Provide the [x, y] coordinate of the cell's center where the given text is located.  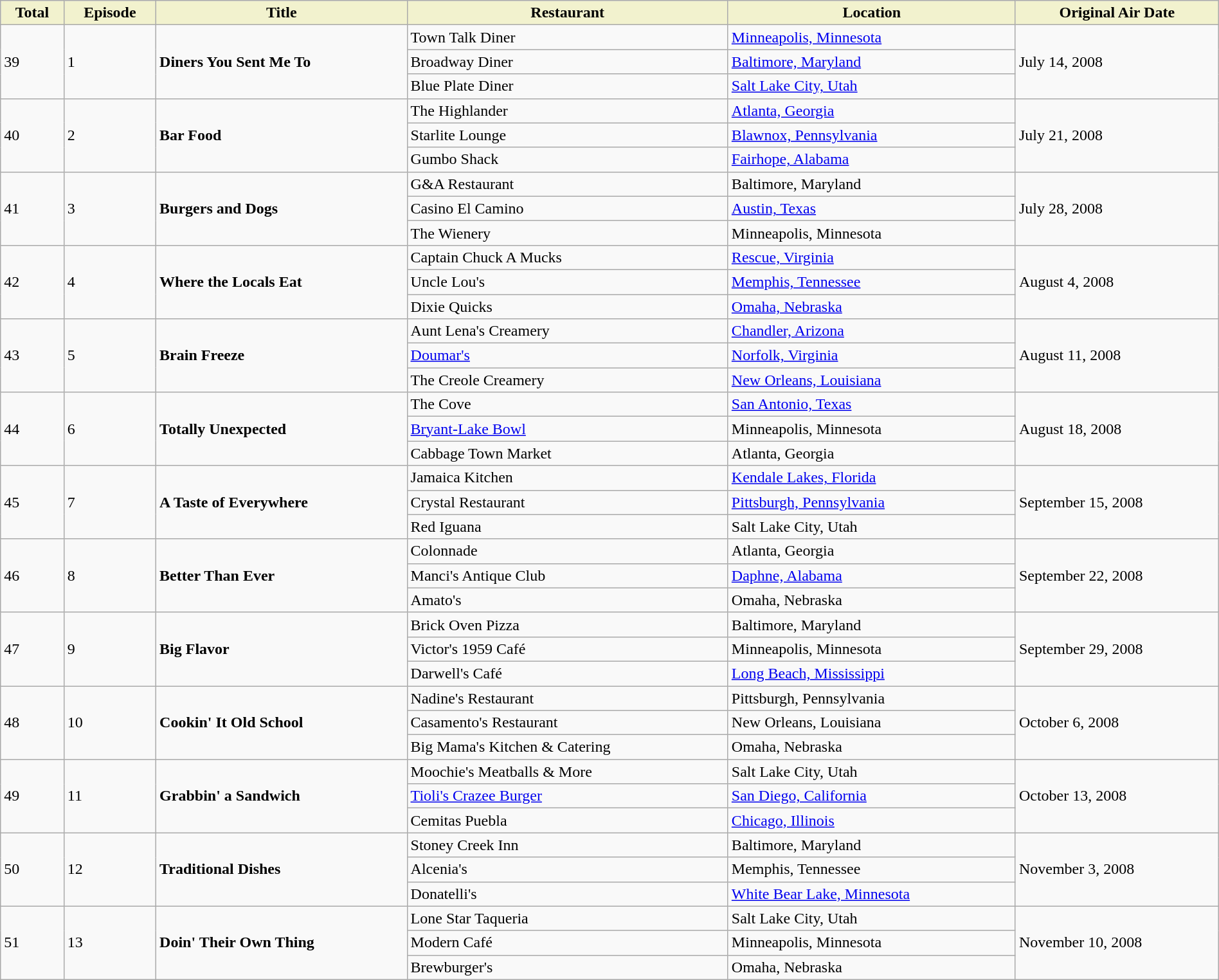
Manci's Antique Club [567, 576]
Brewburger's [567, 967]
Starlite Lounge [567, 135]
Norfolk, Virginia [872, 356]
Cemitas Puebla [567, 821]
50 [32, 869]
Crystal Restaurant [567, 502]
Diners You Sent Me To [282, 62]
September 22, 2008 [1117, 576]
Fairhope, Alabama [872, 159]
Austin, Texas [872, 208]
6 [109, 429]
Original Air Date [1117, 13]
Daphne, Alabama [872, 576]
Aunt Lena's Creamery [567, 331]
July 28, 2008 [1117, 208]
Grabbin' a Sandwich [282, 796]
9 [109, 649]
Moochie's Meatballs & More [567, 772]
43 [32, 356]
46 [32, 576]
Big Mama's Kitchen & Catering [567, 747]
September 15, 2008 [1117, 502]
The Cove [567, 404]
White Bear Lake, Minnesota [872, 894]
40 [32, 135]
Long Beach, Mississippi [872, 673]
12 [109, 869]
Blue Plate Diner [567, 86]
8 [109, 576]
Title [282, 13]
Town Talk Diner [567, 37]
August 18, 2008 [1117, 429]
Burgers and Dogs [282, 208]
7 [109, 502]
Traditional Dishes [282, 869]
Dixie Quicks [567, 307]
Rescue, Virginia [872, 257]
The Highlander [567, 111]
Doumar's [567, 356]
51 [32, 943]
Chandler, Arizona [872, 331]
The Creole Creamery [567, 380]
3 [109, 208]
July 14, 2008 [1117, 62]
Victor's 1959 Café [567, 649]
39 [32, 62]
Nadine's Restaurant [567, 698]
Bar Food [282, 135]
Kendale Lakes, Florida [872, 478]
Red Iguana [567, 527]
October 13, 2008 [1117, 796]
Total [32, 13]
July 21, 2008 [1117, 135]
August 4, 2008 [1117, 282]
August 11, 2008 [1117, 356]
October 6, 2008 [1117, 722]
Broadway Diner [567, 62]
San Diego, California [872, 796]
Gumbo Shack [567, 159]
Brain Freeze [282, 356]
11 [109, 796]
5 [109, 356]
Totally Unexpected [282, 429]
49 [32, 796]
Tioli's Crazee Burger [567, 796]
10 [109, 722]
Lone Star Taqueria [567, 918]
San Antonio, Texas [872, 404]
Cabbage Town Market [567, 453]
Donatelli's [567, 894]
47 [32, 649]
Episode [109, 13]
Better Than Ever [282, 576]
Location [872, 13]
November 10, 2008 [1117, 943]
42 [32, 282]
Modern Café [567, 943]
G&A Restaurant [567, 184]
Doin' Their Own Thing [282, 943]
44 [32, 429]
Captain Chuck A Mucks [567, 257]
September 29, 2008 [1117, 649]
41 [32, 208]
November 3, 2008 [1117, 869]
Alcenia's [567, 869]
4 [109, 282]
Restaurant [567, 13]
The Wienery [567, 233]
2 [109, 135]
Darwell's Café [567, 673]
Uncle Lou's [567, 282]
Casino El Camino [567, 208]
1 [109, 62]
48 [32, 722]
Stoney Creek Inn [567, 845]
45 [32, 502]
Casamento's Restaurant [567, 723]
Jamaica Kitchen [567, 478]
Chicago, Illinois [872, 821]
Bryant-Lake Bowl [567, 429]
Where the Locals Eat [282, 282]
Big Flavor [282, 649]
Amato's [567, 600]
13 [109, 943]
Blawnox, Pennsylvania [872, 135]
Colonnade [567, 551]
Cookin' It Old School [282, 722]
Brick Oven Pizza [567, 624]
A Taste of Everywhere [282, 502]
